Capture the cell that displays the provided text and extract its (X, Y) central coordinate. 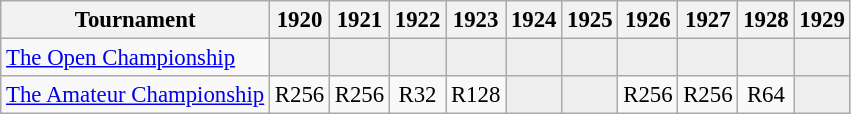
1923 (476, 20)
1920 (300, 20)
1924 (534, 20)
1929 (822, 20)
1922 (417, 20)
1925 (590, 20)
1927 (708, 20)
R64 (766, 95)
R32 (417, 95)
The Open Championship (136, 58)
1928 (766, 20)
1921 (359, 20)
R128 (476, 95)
Tournament (136, 20)
1926 (648, 20)
The Amateur Championship (136, 95)
